Provide the (X, Y) coordinate of the cell's center where the given text is located.  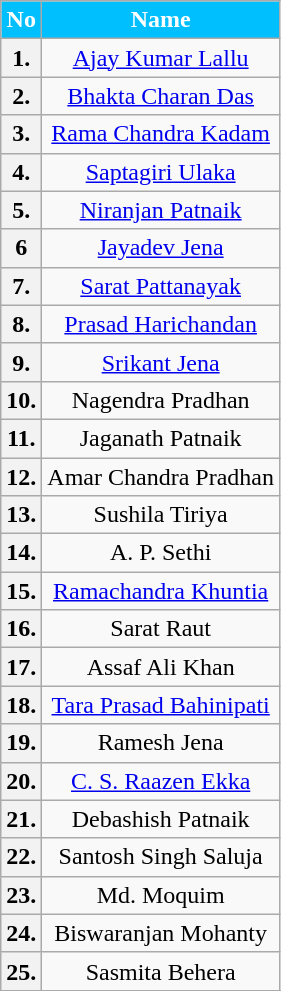
Saptagiri Ulaka (161, 172)
Tara Prasad Bahinipati (161, 705)
Santosh Singh Saluja (161, 857)
3. (22, 134)
Ramesh Jena (161, 743)
Sarat Raut (161, 629)
10. (22, 400)
15. (22, 591)
Assaf Ali Khan (161, 667)
2. (22, 96)
24. (22, 933)
Rama Chandra Kadam (161, 134)
C. S. Raazen Ekka (161, 781)
7. (22, 286)
1. (22, 58)
Ajay Kumar Lallu (161, 58)
17. (22, 667)
4. (22, 172)
Prasad Harichandan (161, 324)
No (22, 20)
Nagendra Pradhan (161, 400)
Niranjan Patnaik (161, 210)
23. (22, 895)
Md. Moquim (161, 895)
9. (22, 362)
Debashish Patnaik (161, 819)
16. (22, 629)
Sushila Tiriya (161, 515)
20. (22, 781)
19. (22, 743)
Srikant Jena (161, 362)
21. (22, 819)
22. (22, 857)
Sarat Pattanayak (161, 286)
Sasmita Behera (161, 971)
Jayadev Jena (161, 248)
Biswaranjan Mohanty (161, 933)
A. P. Sethi (161, 553)
25. (22, 971)
Jaganath Patnaik (161, 438)
Amar Chandra Pradhan (161, 477)
8. (22, 324)
Bhakta Charan Das (161, 96)
13. (22, 515)
6 (22, 248)
14. (22, 553)
12. (22, 477)
18. (22, 705)
11. (22, 438)
5. (22, 210)
Name (161, 20)
Ramachandra Khuntia (161, 591)
